Search for the cell housing the specified text and yield its (x, y) center coordinate. 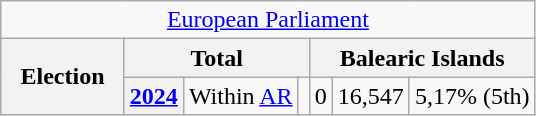
Within AR (240, 96)
Election (63, 77)
European Parliament (268, 20)
2024 (154, 96)
Balearic Islands (422, 58)
0 (320, 96)
Total (216, 58)
16,547 (370, 96)
5,17% (5th) (472, 96)
